Extract the (X, Y) coordinate from the center of the cell holding the provided text.  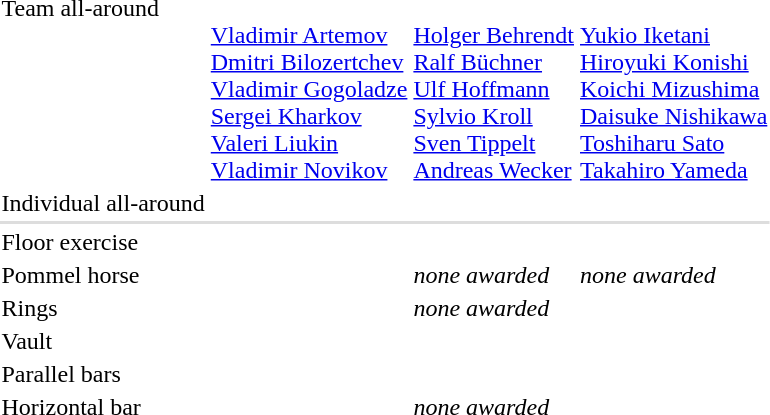
Floor exercise (103, 242)
Parallel bars (103, 374)
Rings (103, 308)
Pommel horse (103, 275)
Vault (103, 341)
Individual all-around (103, 203)
